Capture the cell that displays the provided text and extract its (X, Y) central coordinate. 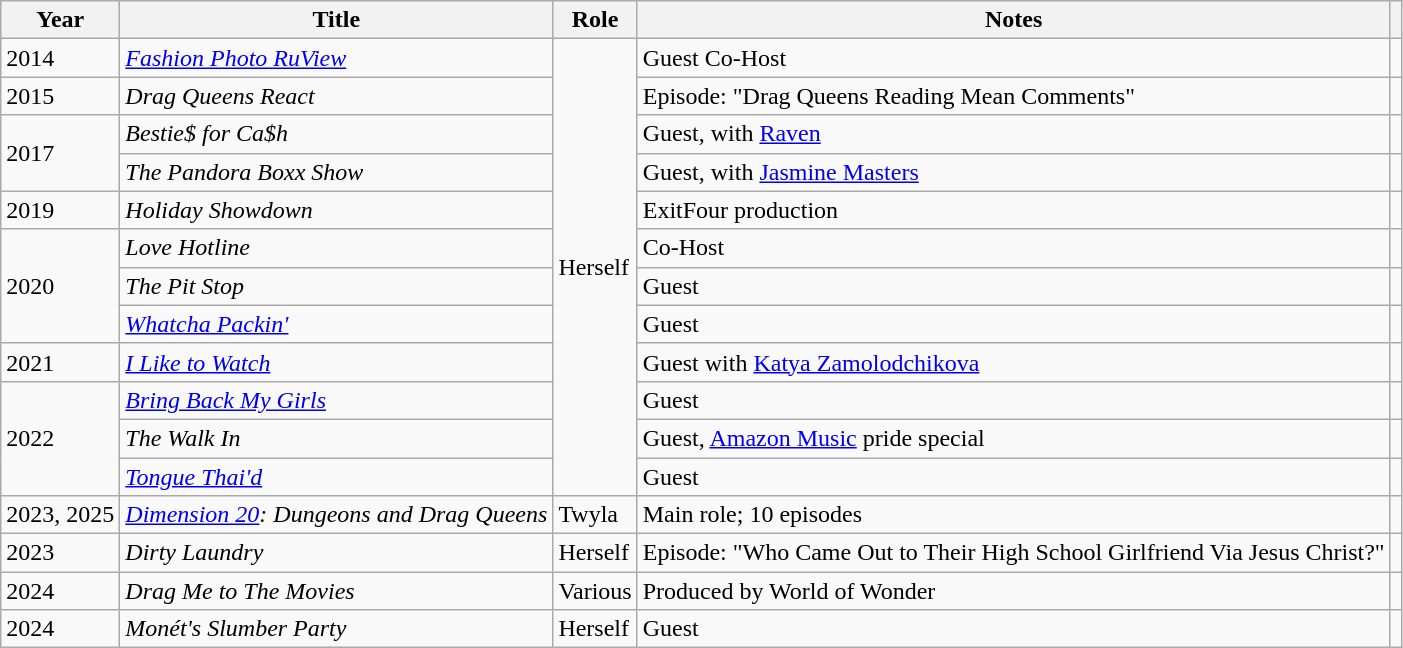
Tongue Thai'd (336, 477)
2015 (60, 96)
2017 (60, 153)
2020 (60, 286)
2014 (60, 58)
Twyla (595, 515)
Notes (1014, 20)
Guest with Katya Zamolodchikova (1014, 362)
Co-Host (1014, 248)
2019 (60, 210)
The Walk In (336, 438)
Love Hotline (336, 248)
Episode: "Drag Queens Reading Mean Comments" (1014, 96)
Guest Co-Host (1014, 58)
Year (60, 20)
2023 (60, 553)
Dirty Laundry (336, 553)
Drag Me to The Movies (336, 591)
Holiday Showdown (336, 210)
Guest, with Jasmine Masters (1014, 172)
I Like to Watch (336, 362)
ExitFour production (1014, 210)
Guest, Amazon Music pride special (1014, 438)
Role (595, 20)
2023, 2025 (60, 515)
Produced by World of Wonder (1014, 591)
2022 (60, 438)
2021 (60, 362)
Monét's Slumber Party (336, 629)
Drag Queens React (336, 96)
Episode: "Who Came Out to Their High School Girlfriend Via Jesus Christ?" (1014, 553)
The Pandora Boxx Show (336, 172)
Fashion Photo RuView (336, 58)
The Pit Stop (336, 286)
Title (336, 20)
Various (595, 591)
Bestie$ for Ca$h (336, 134)
Guest, with Raven (1014, 134)
Whatcha Packin' (336, 324)
Bring Back My Girls (336, 400)
Dimension 20: Dungeons and Drag Queens (336, 515)
Main role; 10 episodes (1014, 515)
